Output the [x, y] coordinate of the center of the cell containing the given text.  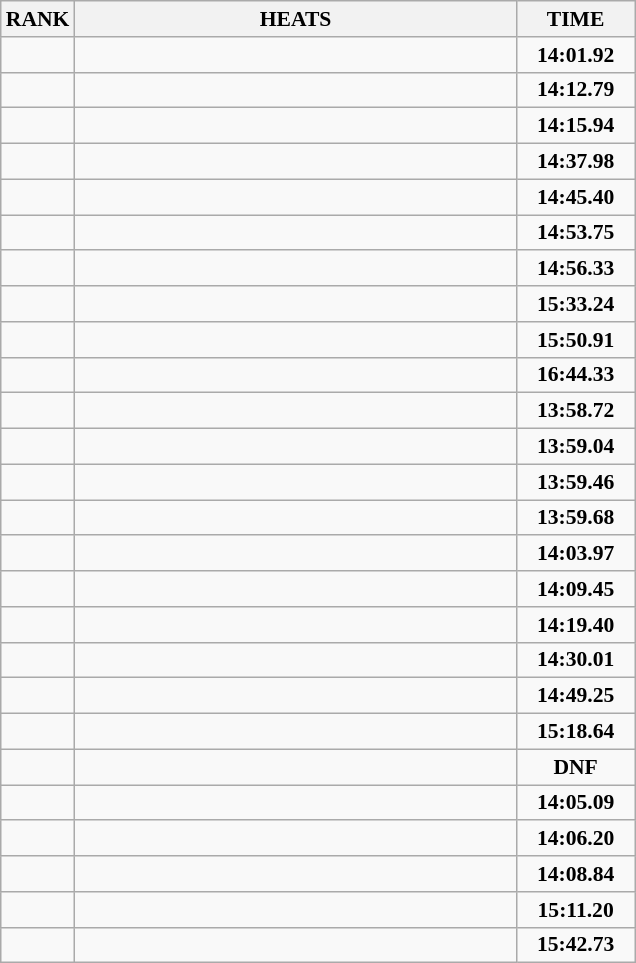
14:53.75 [576, 233]
15:50.91 [576, 340]
15:33.24 [576, 304]
14:49.25 [576, 696]
14:03.97 [576, 554]
14:15.94 [576, 126]
14:37.98 [576, 162]
DNF [576, 767]
14:08.84 [576, 874]
14:05.09 [576, 803]
14:30.01 [576, 660]
13:58.72 [576, 411]
RANK [38, 19]
13:59.04 [576, 447]
14:19.40 [576, 625]
14:45.40 [576, 197]
14:12.79 [576, 90]
16:44.33 [576, 375]
TIME [576, 19]
13:59.68 [576, 518]
14:06.20 [576, 839]
14:09.45 [576, 589]
15:18.64 [576, 732]
HEATS [295, 19]
14:01.92 [576, 55]
14:56.33 [576, 269]
13:59.46 [576, 482]
15:11.20 [576, 910]
15:42.73 [576, 945]
